Scan for the cell matching the given text and deliver its [x, y] coordinate at center. 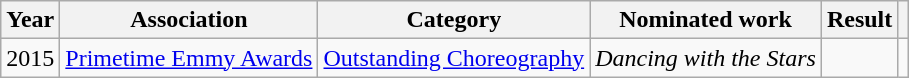
Primetime Emmy Awards [189, 58]
Year [30, 20]
Nominated work [706, 20]
2015 [30, 58]
Outstanding Choreography [454, 58]
Category [454, 20]
Result [859, 20]
Dancing with the Stars [706, 58]
Association [189, 20]
